Scan for the cell matching the given text and deliver its [x, y] coordinate at center. 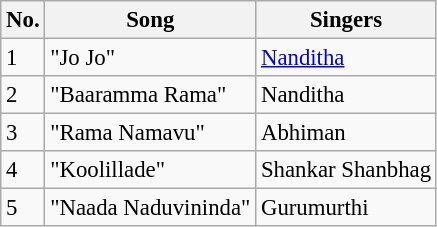
"Rama Namavu" [150, 133]
Shankar Shanbhag [346, 170]
4 [23, 170]
3 [23, 133]
"Baaramma Rama" [150, 95]
Song [150, 20]
1 [23, 58]
"Jo Jo" [150, 58]
Gurumurthi [346, 208]
5 [23, 208]
Abhiman [346, 133]
No. [23, 20]
Singers [346, 20]
2 [23, 95]
"Koolillade" [150, 170]
"Naada Naduvininda" [150, 208]
